Identify which cell holds the provided text, then report its (X, Y) central coordinate. 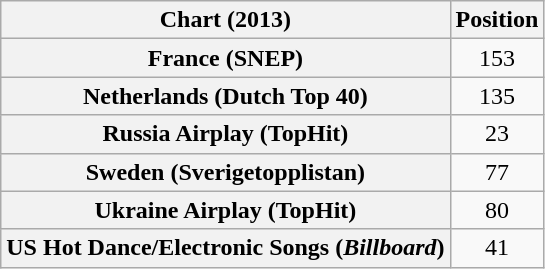
Sweden (Sverigetopplistan) (226, 172)
41 (497, 248)
23 (497, 134)
Chart (2013) (226, 20)
Russia Airplay (TopHit) (226, 134)
Position (497, 20)
Netherlands (Dutch Top 40) (226, 96)
80 (497, 210)
Ukraine Airplay (TopHit) (226, 210)
135 (497, 96)
77 (497, 172)
153 (497, 58)
US Hot Dance/Electronic Songs (Billboard) (226, 248)
France (SNEP) (226, 58)
